Locate the cell with the specified text and output its (x, y) center coordinate. 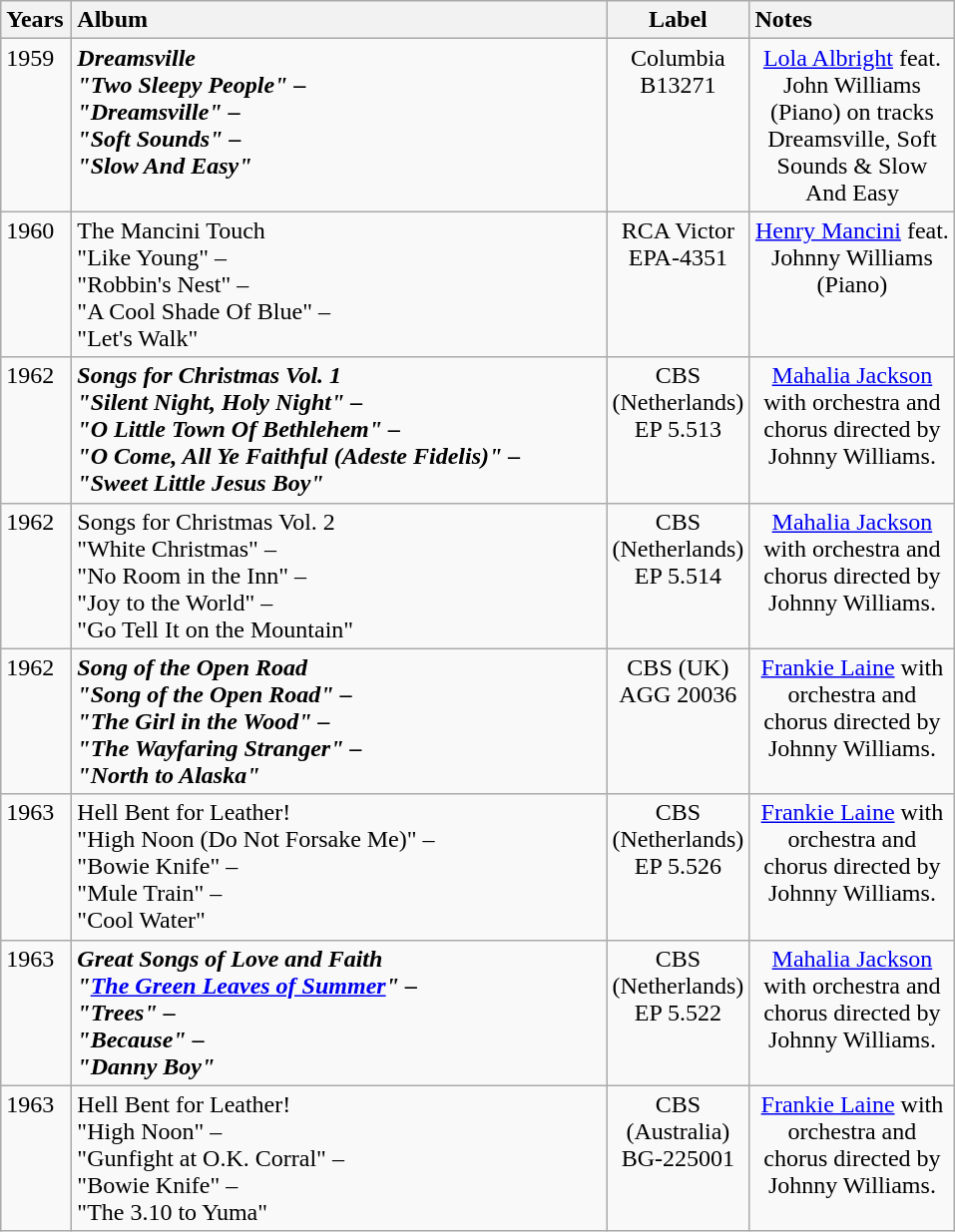
Years (36, 20)
Album (339, 20)
Columbia B13271 (679, 126)
CBS (Netherlands) EP 5.513 (679, 430)
1960 (36, 284)
Hell Bent for Leather!"High Noon (Do Not Forsake Me)" –"Bowie Knife" –"Mule Train" –"Cool Water" (339, 867)
Dreamsville"Two Sleepy People" –"Dreamsville" –"Soft Sounds" –"Slow And Easy" (339, 126)
CBS (Australia) BG-225001 (679, 1158)
Henry Mancini feat. Johnny Williams (Piano) (852, 284)
CBS (Netherlands) EP 5.514 (679, 576)
CBS (UK) AGG 20036 (679, 721)
The Mancini Touch"Like Young" –"Robbin's Nest" –"A Cool Shade Of Blue" –"Let's Walk" (339, 284)
1959 (36, 126)
Song of the Open Road"Song of the Open Road" –"The Girl in the Wood" –"The Wayfaring Stranger" –"North to Alaska" (339, 721)
RCA Victor EPA-4351 (679, 284)
Hell Bent for Leather!"High Noon" –"Gunfight at O.K. Corral" –"Bowie Knife" –"The 3.10 to Yuma" (339, 1158)
CBS (Netherlands) EP 5.526 (679, 867)
Label (679, 20)
Lola Albright feat. John Williams (Piano) on tracks Dreamsville, Soft Sounds & Slow And Easy (852, 126)
CBS (Netherlands) EP 5.522 (679, 1013)
Notes (852, 20)
Great Songs of Love and Faith"The Green Leaves of Summer" –"Trees" –"Because" –"Danny Boy" (339, 1013)
Songs for Christmas Vol. 2"White Christmas" –"No Room in the Inn" –"Joy to the World" –"Go Tell It on the Mountain" (339, 576)
